From the cell containing the given text, extract its center point as (x, y) coordinate. 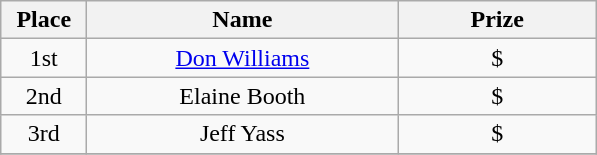
Don Williams (242, 58)
Prize (498, 20)
Place (44, 20)
3rd (44, 134)
Jeff Yass (242, 134)
2nd (44, 96)
Elaine Booth (242, 96)
1st (44, 58)
Name (242, 20)
